Search for the cell housing the specified text and yield its (x, y) center coordinate. 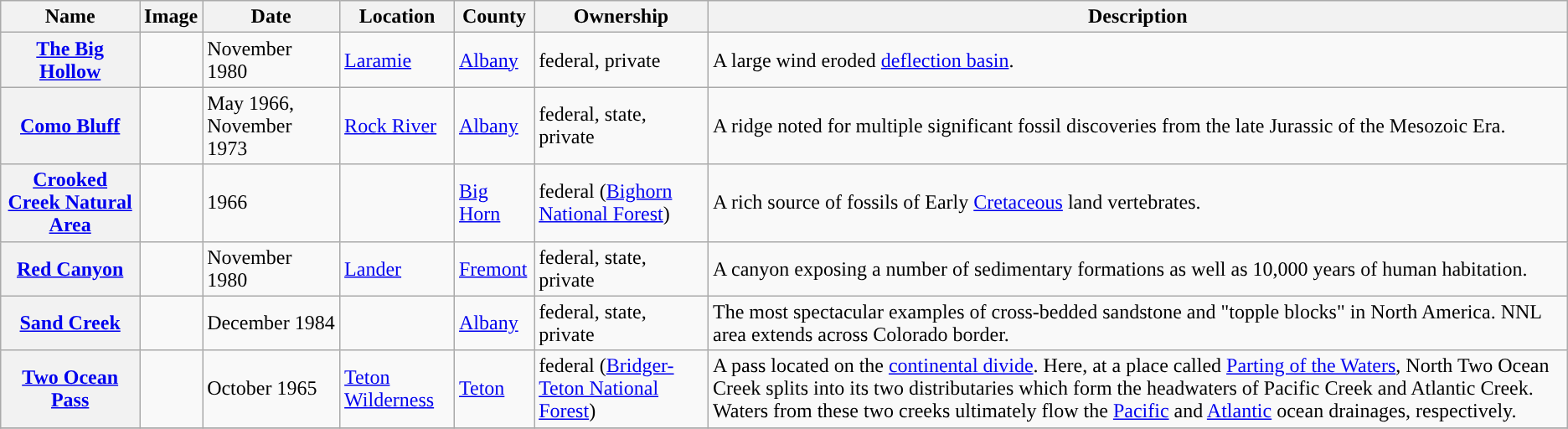
A rich source of fossils of Early Cretaceous land vertebrates. (1137, 203)
A large wind eroded deflection basin. (1137, 60)
Fremont (494, 268)
Description (1137, 17)
federal (Bighorn National Forest) (622, 203)
Teton Wilderness (397, 389)
Big Horn (494, 203)
May 1966, November 1973 (271, 126)
Ownership (622, 17)
Teton (494, 389)
Rock River (397, 126)
Lander (397, 268)
December 1984 (271, 323)
A canyon exposing a number of sedimentary formations as well as 10,000 years of human habitation. (1137, 268)
Image (171, 17)
October 1965 (271, 389)
federal (Bridger-Teton National Forest) (622, 389)
federal, private (622, 60)
Sand Creek (70, 323)
County (494, 17)
Name (70, 17)
Laramie (397, 60)
Two Ocean Pass (70, 389)
Red Canyon (70, 268)
1966 (271, 203)
Crooked Creek Natural Area (70, 203)
Como Bluff (70, 126)
The Big Hollow (70, 60)
Date (271, 17)
A ridge noted for multiple significant fossil discoveries from the late Jurassic of the Mesozoic Era. (1137, 126)
Location (397, 17)
The most spectacular examples of cross-bedded sandstone and "topple blocks" in North America. NNL area extends across Colorado border. (1137, 323)
